Provide the [x, y] coordinate of the cell's center where the given text is located.  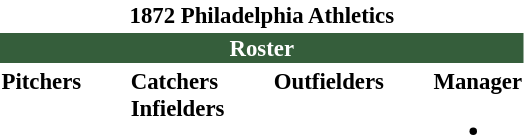
1872 Philadelphia Athletics [262, 15]
Roster [262, 48]
